Pinpoint the cell where the given text exists, returning its (x, y) midpoint coordinate. 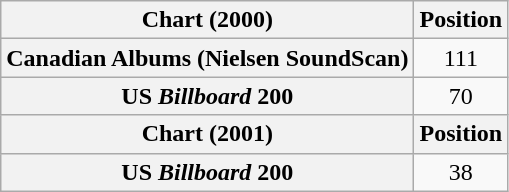
Chart (2001) (208, 134)
Canadian Albums (Nielsen SoundScan) (208, 58)
111 (461, 58)
Chart (2000) (208, 20)
70 (461, 96)
38 (461, 172)
